Detect which cell encompasses the target text, then output its (X, Y) center coordinate. 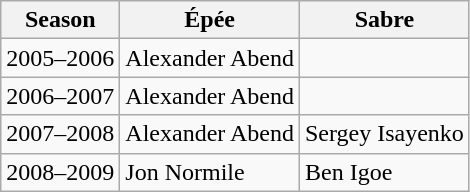
2007–2008 (60, 134)
Jon Normile (210, 172)
2005–2006 (60, 58)
Sergey Isayenko (384, 134)
Ben Igoe (384, 172)
2006–2007 (60, 96)
Season (60, 20)
2008–2009 (60, 172)
Épée (210, 20)
Sabre (384, 20)
